Locate the cell with the specified text and output its (X, Y) center coordinate. 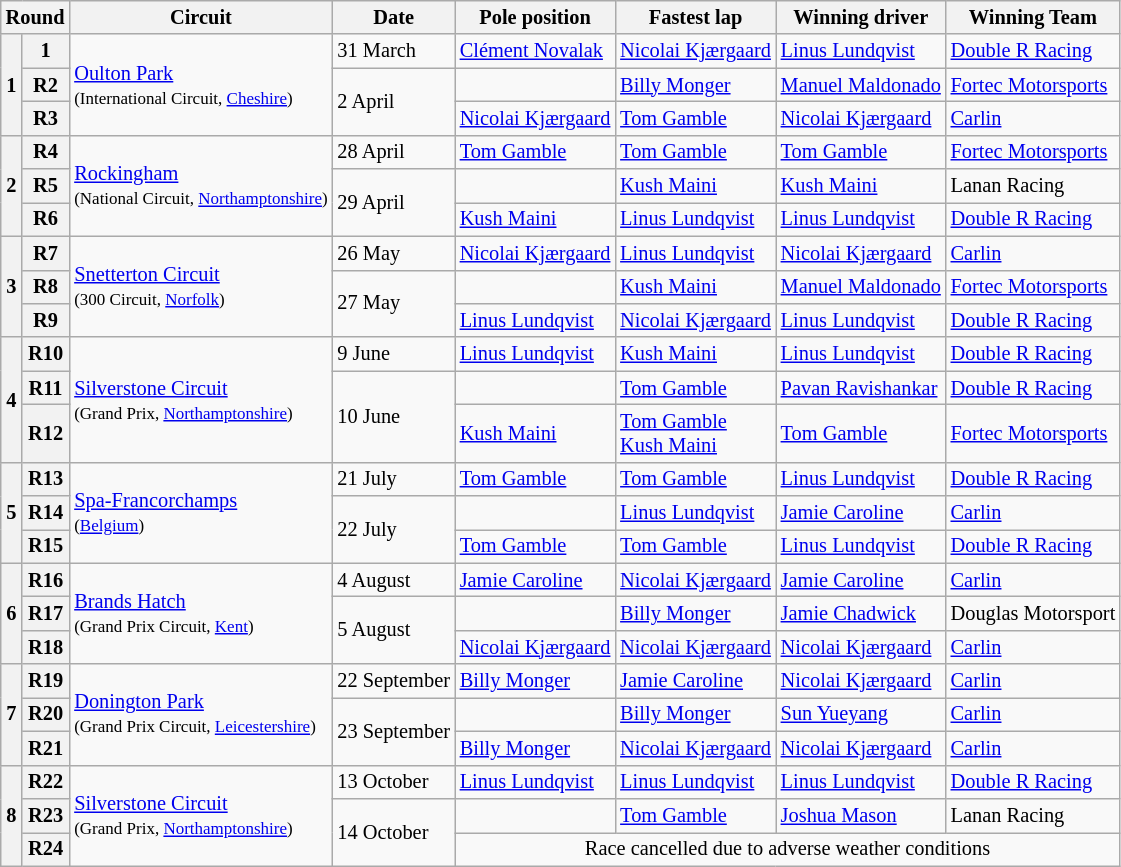
R19 (46, 681)
R22 (46, 782)
5 (12, 512)
9 June (393, 354)
8 (12, 816)
13 October (393, 782)
Douglas Motorsport (1033, 613)
Spa-Francorchamps(Belgium) (200, 512)
R18 (46, 647)
R8 (46, 287)
Clément Novalak (535, 51)
Tom Gamble Kush Maini (695, 433)
R6 (46, 219)
R7 (46, 253)
4 (12, 400)
R17 (46, 613)
Sun Yueyang (861, 714)
R12 (46, 433)
R20 (46, 714)
Donington Park(Grand Prix Circuit, Leicestershire) (200, 714)
31 March (393, 51)
Joshua Mason (861, 815)
Brands Hatch(Grand Prix Circuit, Kent) (200, 614)
29 April (393, 202)
R9 (46, 320)
27 May (393, 304)
R11 (46, 388)
R24 (46, 849)
R16 (46, 580)
Oulton Park(International Circuit, Cheshire) (200, 84)
22 July (393, 530)
Circuit (200, 17)
26 May (393, 253)
10 June (393, 416)
R5 (46, 186)
R23 (46, 815)
Jamie Chadwick (861, 613)
Round (36, 17)
28 April (393, 152)
R13 (46, 479)
R2 (46, 85)
5 August (393, 630)
Pavan Ravishankar (861, 388)
2 (12, 186)
R10 (46, 354)
Race cancelled due to adverse weather conditions (788, 849)
R21 (46, 748)
Rockingham(National Circuit, Northamptonshire) (200, 186)
7 (12, 714)
Pole position (535, 17)
R3 (46, 118)
R4 (46, 152)
2 April (393, 102)
14 October (393, 832)
3 (12, 286)
6 (12, 614)
R14 (46, 513)
Snetterton Circuit(300 Circuit, Norfolk) (200, 286)
Date (393, 17)
21 July (393, 479)
Winning driver (861, 17)
R15 (46, 546)
23 September (393, 730)
22 September (393, 681)
Fastest lap (695, 17)
Winning Team (1033, 17)
4 August (393, 580)
